Output the [X, Y] coordinate of the center of the cell containing the given text.  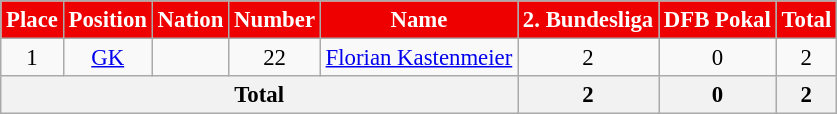
22 [275, 58]
Number [275, 20]
Nation [190, 20]
DFB Pokal [718, 20]
Name [418, 20]
Place [32, 20]
1 [32, 58]
Position [108, 20]
2. Bundesliga [588, 20]
GK [108, 58]
Florian Kastenmeier [418, 58]
